Extract the [x, y] coordinate from the center of the cell holding the provided text.  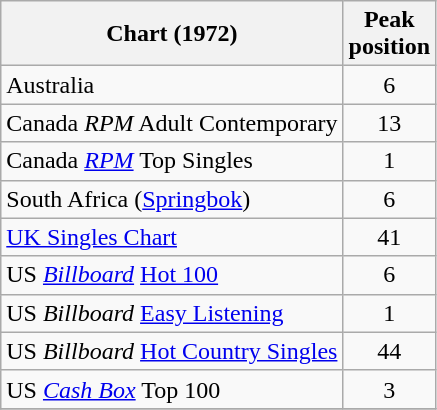
Peakposition [389, 34]
Canada RPM Adult Contemporary [172, 123]
44 [389, 351]
South Africa (Springbok) [172, 199]
US Billboard Hot 100 [172, 275]
Chart (1972) [172, 34]
US Cash Box Top 100 [172, 389]
13 [389, 123]
Canada RPM Top Singles [172, 161]
US Billboard Easy Listening [172, 313]
Australia [172, 85]
US Billboard Hot Country Singles [172, 351]
41 [389, 237]
UK Singles Chart [172, 237]
3 [389, 389]
